Pinpoint the cell where the given text exists, returning its (X, Y) midpoint coordinate. 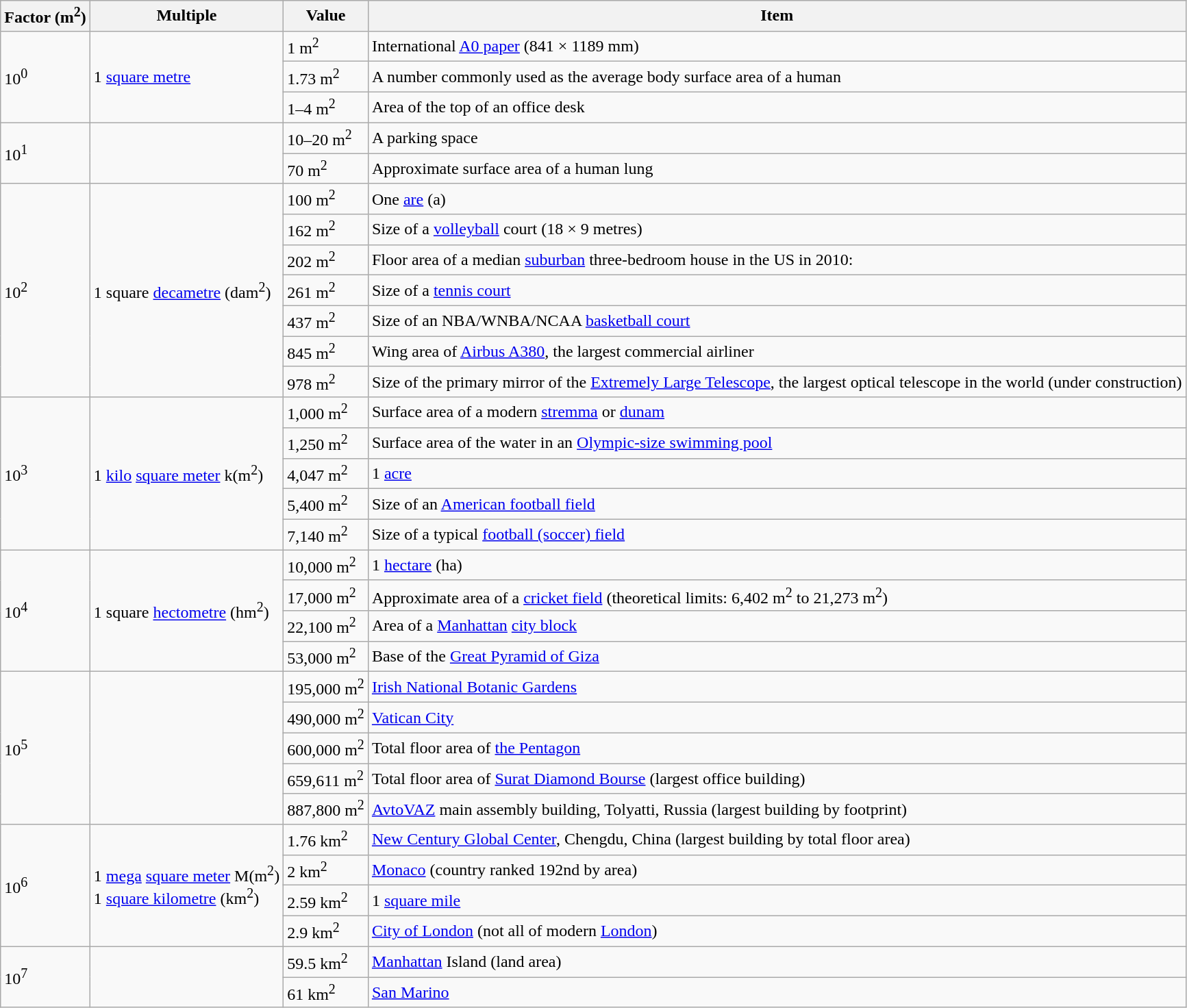
Size of a tennis court (777, 290)
2 km2 (326, 870)
Base of the Great Pyramid of Giza (777, 656)
845 m2 (326, 352)
Surface area of a modern stremma or dunam (777, 412)
1–4 m2 (326, 107)
International A0 paper (841 × 1189 mm) (777, 47)
1 hectare (ha) (777, 566)
Wing area of Airbus A380, the largest commercial airliner (777, 352)
1 m2 (326, 47)
Total floor area of Surat Diamond Bourse (largest office building) (777, 779)
1 square hectometre (hm2) (186, 611)
61 km2 (326, 992)
1.73 m2 (326, 77)
1,000 m2 (326, 412)
104 (45, 611)
100 m2 (326, 199)
Area of a Manhattan city block (777, 626)
10,000 m2 (326, 566)
Monaco (country ranked 192nd by area) (777, 870)
A number commonly used as the average body surface area of a human (777, 77)
4,047 m2 (326, 474)
101 (45, 153)
Approximate area of a cricket field (theoretical limits: 6,402 m2 to 21,273 m2) (777, 596)
Vatican City (777, 718)
103 (45, 474)
Size of an American football field (777, 504)
261 m2 (326, 290)
490,000 m2 (326, 718)
Irish National Botanic Gardens (777, 688)
978 m2 (326, 382)
San Marino (777, 992)
100 (45, 77)
Factor (m2) (45, 16)
600,000 m2 (326, 748)
202 m2 (326, 260)
Total floor area of the Pentagon (777, 748)
Area of the top of an office desk (777, 107)
53,000 m2 (326, 656)
17,000 m2 (326, 596)
AvtoVAZ main assembly building, Tolyatti, Russia (largest building by footprint) (777, 809)
Floor area of a median suburban three-bedroom house in the US in 2010: (777, 260)
Size of a volleyball court (18 × 9 metres) (777, 230)
Approximate surface area of a human lung (777, 168)
1.76 km2 (326, 840)
7,140 m2 (326, 534)
107 (45, 977)
New Century Global Center, Chengdu, China (largest building by total floor area) (777, 840)
10–20 m2 (326, 138)
22,100 m2 (326, 626)
Multiple (186, 16)
106 (45, 885)
Surface area of the water in an Olympic-size swimming pool (777, 444)
Item (777, 16)
1 kilo square meter k(m2) (186, 474)
Size of a typical football (soccer) field (777, 534)
Size of the primary mirror of the Extremely Large Telescope, the largest optical telescope in the world (under construction) (777, 382)
195,000 m2 (326, 688)
Size of an NBA/WNBA/NCAA basketball court (777, 320)
Manhattan Island (land area) (777, 961)
5,400 m2 (326, 504)
1 mega square meter M(m2)1 square kilometre (km2) (186, 885)
2.59 km2 (326, 901)
887,800 m2 (326, 809)
1 acre (777, 474)
A parking space (777, 138)
162 m2 (326, 230)
659,611 m2 (326, 779)
102 (45, 290)
1,250 m2 (326, 444)
One are (a) (777, 199)
1 square metre (186, 77)
City of London (not all of modern London) (777, 931)
2.9 km2 (326, 931)
70 m2 (326, 168)
Value (326, 16)
1 square mile (777, 901)
1 square decametre (dam2) (186, 290)
437 m2 (326, 320)
59.5 km2 (326, 961)
105 (45, 748)
